For the text-containing cell, return its midpoint in [x, y] coordinate format. 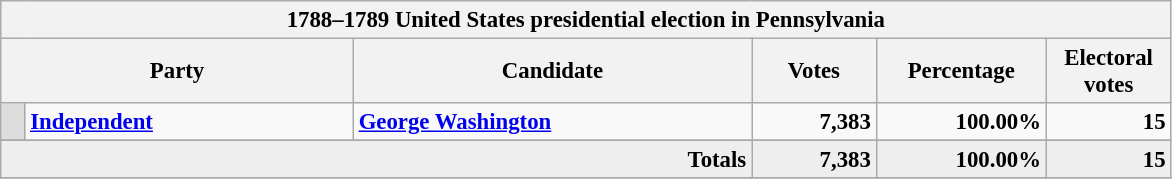
Electoral votes [1108, 72]
Candidate [552, 72]
Party [178, 72]
Votes [814, 72]
George Washington [552, 122]
Percentage [961, 72]
1788–1789 United States presidential election in Pennsylvania [586, 20]
Totals [376, 160]
Independent [189, 122]
